Scan for the cell matching the given text and deliver its (X, Y) coordinate at center. 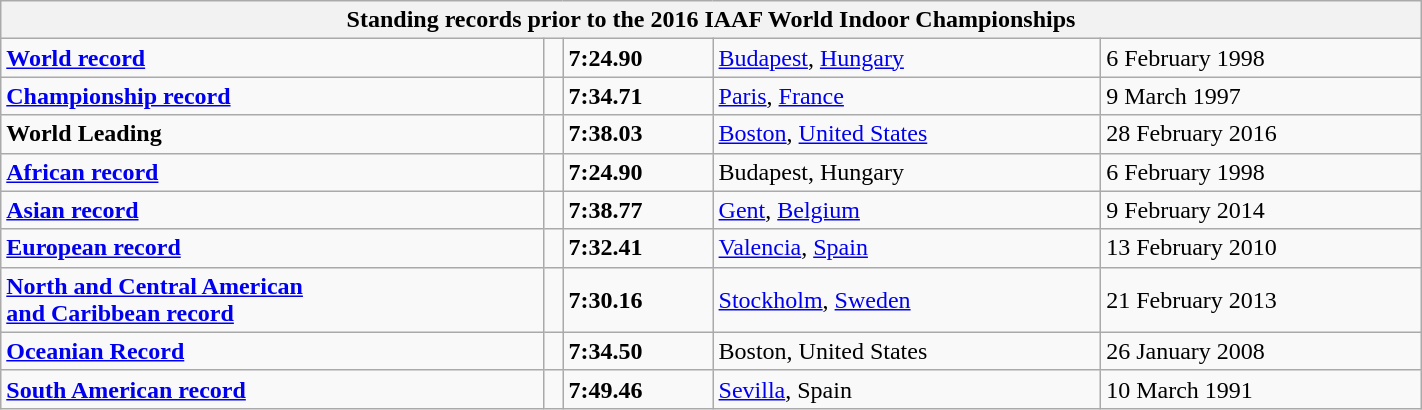
World Leading (272, 134)
Gent, Belgium (907, 210)
Sevilla, Spain (907, 389)
Paris, France (907, 96)
21 February 2013 (1262, 300)
26 January 2008 (1262, 351)
7:34.50 (638, 351)
7:34.71 (638, 96)
9 February 2014 (1262, 210)
South American record (272, 389)
North and Central American and Caribbean record (272, 300)
Stockholm, Sweden (907, 300)
13 February 2010 (1262, 248)
African record (272, 172)
Championship record (272, 96)
7:38.03 (638, 134)
Valencia, Spain (907, 248)
Standing records prior to the 2016 IAAF World Indoor Championships (711, 20)
10 March 1991 (1262, 389)
9 March 1997 (1262, 96)
7:32.41 (638, 248)
7:38.77 (638, 210)
7:49.46 (638, 389)
World record (272, 58)
28 February 2016 (1262, 134)
European record (272, 248)
Oceanian Record (272, 351)
Asian record (272, 210)
7:30.16 (638, 300)
